Return [X, Y] of the center of cell containing provided text 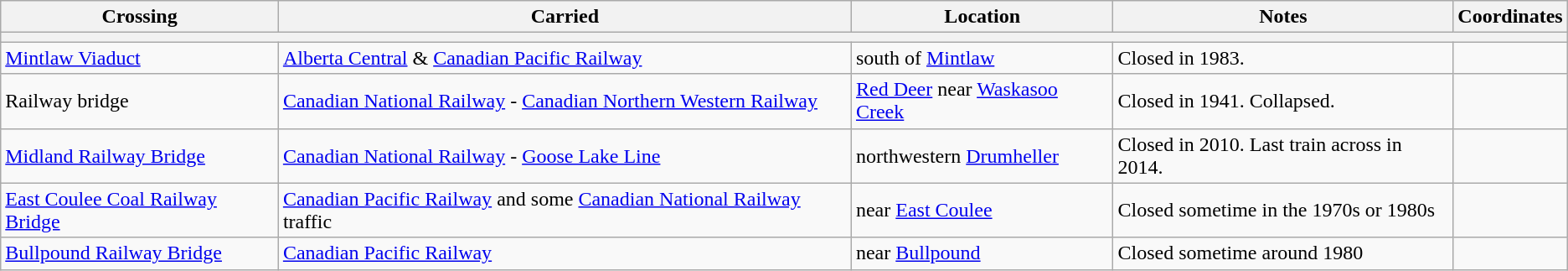
south of Mintlaw [982, 58]
Canadian National Railway - Goose Lake Line [565, 156]
Location [982, 17]
near Bullpound [982, 253]
Red Deer near Waskasoo Creek [982, 101]
near East Coulee [982, 210]
Notes [1283, 17]
Crossing [140, 17]
Canadian National Railway - Canadian Northern Western Railway [565, 101]
Midland Railway Bridge [140, 156]
Canadian Pacific Railway [565, 253]
Coordinates [1510, 17]
Closed sometime around 1980 [1283, 253]
northwestern Drumheller [982, 156]
Carried [565, 17]
Closed in 2010. Last train across in 2014. [1283, 156]
Canadian Pacific Railway and some Canadian National Railway traffic [565, 210]
Closed sometime in the 1970s or 1980s [1283, 210]
Railway bridge [140, 101]
East Coulee Coal Railway Bridge [140, 210]
Closed in 1983. [1283, 58]
Closed in 1941. Collapsed. [1283, 101]
Mintlaw Viaduct [140, 58]
Alberta Central & Canadian Pacific Railway [565, 58]
Bullpound Railway Bridge [140, 253]
